Determine the (x, y) coordinate at the center of the cell enclosing the given text.  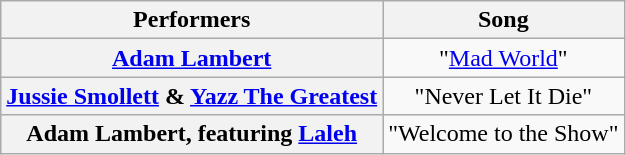
Adam Lambert (192, 58)
Jussie Smollett & Yazz The Greatest (192, 96)
"Welcome to the Show" (504, 134)
Song (504, 20)
"Mad World" (504, 58)
"Never Let It Die" (504, 96)
Performers (192, 20)
Adam Lambert, featuring Laleh (192, 134)
